Scan for the cell matching the given text and deliver its [x, y] coordinate at center. 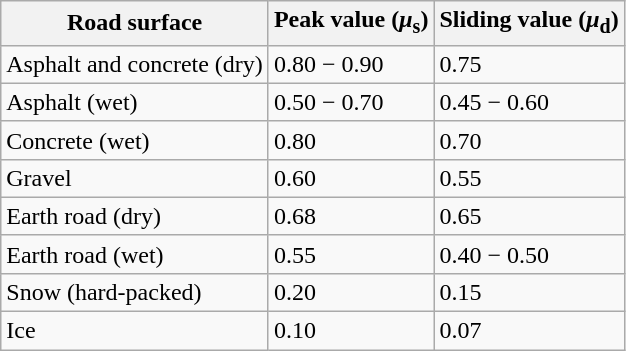
0.75 [529, 64]
Earth road (dry) [135, 216]
0.40 − 0.50 [529, 254]
Peak value (μs) [351, 23]
0.65 [529, 216]
0.45 − 0.60 [529, 102]
0.15 [529, 292]
Snow (hard-packed) [135, 292]
0.68 [351, 216]
Ice [135, 331]
Earth road (wet) [135, 254]
0.10 [351, 331]
Sliding value (μd) [529, 23]
0.50 − 0.70 [351, 102]
0.07 [529, 331]
0.80 − 0.90 [351, 64]
Asphalt (wet) [135, 102]
Gravel [135, 178]
0.80 [351, 140]
Asphalt and concrete (dry) [135, 64]
Road surface [135, 23]
0.70 [529, 140]
0.60 [351, 178]
Concrete (wet) [135, 140]
0.20 [351, 292]
